Find where the given text appears and provide that cell's center as [x, y] coordinate. 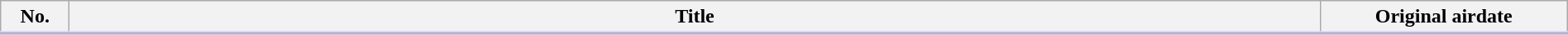
Original airdate [1444, 17]
Title [695, 17]
No. [35, 17]
